Identify which cell holds the provided text, then report its (X, Y) central coordinate. 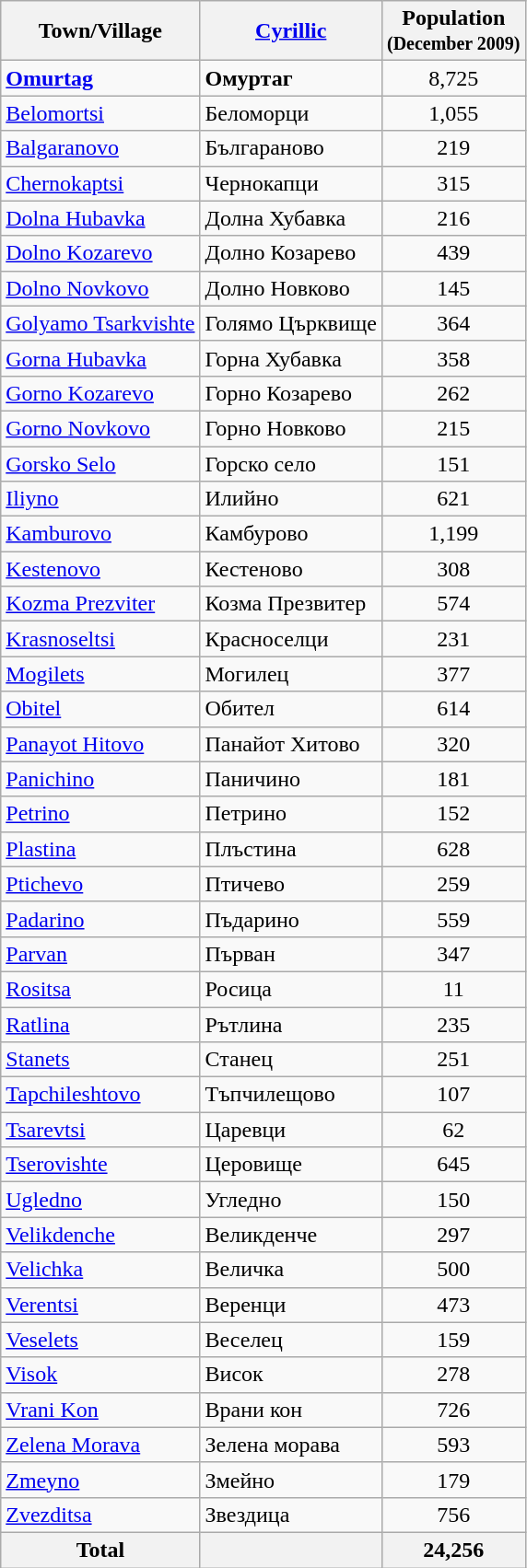
Padarino (100, 919)
Mogilets (100, 674)
Долна Хубавка (291, 218)
Tapchileshtovo (100, 1095)
Омуртаг (291, 78)
235 (453, 1025)
Gorsko Selo (100, 463)
24,256 (453, 1550)
Dolno Novkovo (100, 288)
Камбурово (291, 534)
Kamburovo (100, 534)
Угледно (291, 1200)
Veselets (100, 1340)
231 (453, 639)
107 (453, 1095)
Веренци (291, 1305)
1,055 (453, 113)
347 (453, 954)
Zmeyno (100, 1480)
621 (453, 499)
Обител (291, 709)
152 (453, 814)
308 (453, 569)
Кестеново (291, 569)
Зелена морава (291, 1445)
Visok (100, 1375)
Population(December 2009) (453, 31)
259 (453, 884)
Илийно (291, 499)
Golyamo Tsarkvishte (100, 323)
Росица (291, 989)
Козма Презвитер (291, 604)
Velichka (100, 1270)
278 (453, 1375)
Zelena Morava (100, 1445)
Паничино (291, 779)
593 (453, 1445)
145 (453, 288)
Panichino (100, 779)
439 (453, 253)
Долно Новково (291, 288)
Vrani Kon (100, 1410)
Рътлина (291, 1025)
Петрино (291, 814)
Тъпчилещово (291, 1095)
Cyrillic (291, 31)
Omurtag (100, 78)
Величка (291, 1270)
Town/Village (100, 31)
Плъстина (291, 849)
Великденче (291, 1235)
62 (453, 1130)
Висок (291, 1375)
Krasnoseltsi (100, 639)
377 (453, 674)
Горно Козарево (291, 393)
Rositsa (100, 989)
Змейно (291, 1480)
Царевци (291, 1130)
Веселец (291, 1340)
364 (453, 323)
215 (453, 428)
Tsarevtsi (100, 1130)
Чернокапци (291, 183)
Беломорци (291, 113)
574 (453, 604)
Пъдарино (291, 919)
Панайот Хитово (291, 744)
628 (453, 849)
559 (453, 919)
Голямо Църквище (291, 323)
219 (453, 148)
Obitel (100, 709)
Красноселци (291, 639)
Verentsi (100, 1305)
Ugledno (100, 1200)
Птичево (291, 884)
500 (453, 1270)
645 (453, 1165)
315 (453, 183)
181 (453, 779)
Dolna Hubavka (100, 218)
Zvezditsa (100, 1515)
Ratlina (100, 1025)
Церовище (291, 1165)
Chernokaptsi (100, 183)
Gorna Hubavka (100, 358)
216 (453, 218)
Stanets (100, 1060)
320 (453, 744)
Българаново (291, 148)
151 (453, 463)
251 (453, 1060)
Belomortsi (100, 113)
Горна Хубавка (291, 358)
Станец (291, 1060)
Gorno Kozarevo (100, 393)
358 (453, 358)
Първан (291, 954)
Ptichevo (100, 884)
8,725 (453, 78)
614 (453, 709)
Iliyno (100, 499)
11 (453, 989)
Total (100, 1550)
1,199 (453, 534)
179 (453, 1480)
Tserovishte (100, 1165)
Petrino (100, 814)
726 (453, 1410)
Врани кон (291, 1410)
Kestenovo (100, 569)
Могилец (291, 674)
Velikdenche (100, 1235)
Горско село (291, 463)
Parvan (100, 954)
Звездица (291, 1515)
Gorno Novkovo (100, 428)
Долно Козарево (291, 253)
Dolno Kozarevo (100, 253)
Panayot Hitovo (100, 744)
150 (453, 1200)
262 (453, 393)
Kozma Prezviter (100, 604)
297 (453, 1235)
Горно Новково (291, 428)
756 (453, 1515)
Balgaranovo (100, 148)
Plastina (100, 849)
159 (453, 1340)
473 (453, 1305)
